From the cell containing the given text, extract its center point as (X, Y) coordinate. 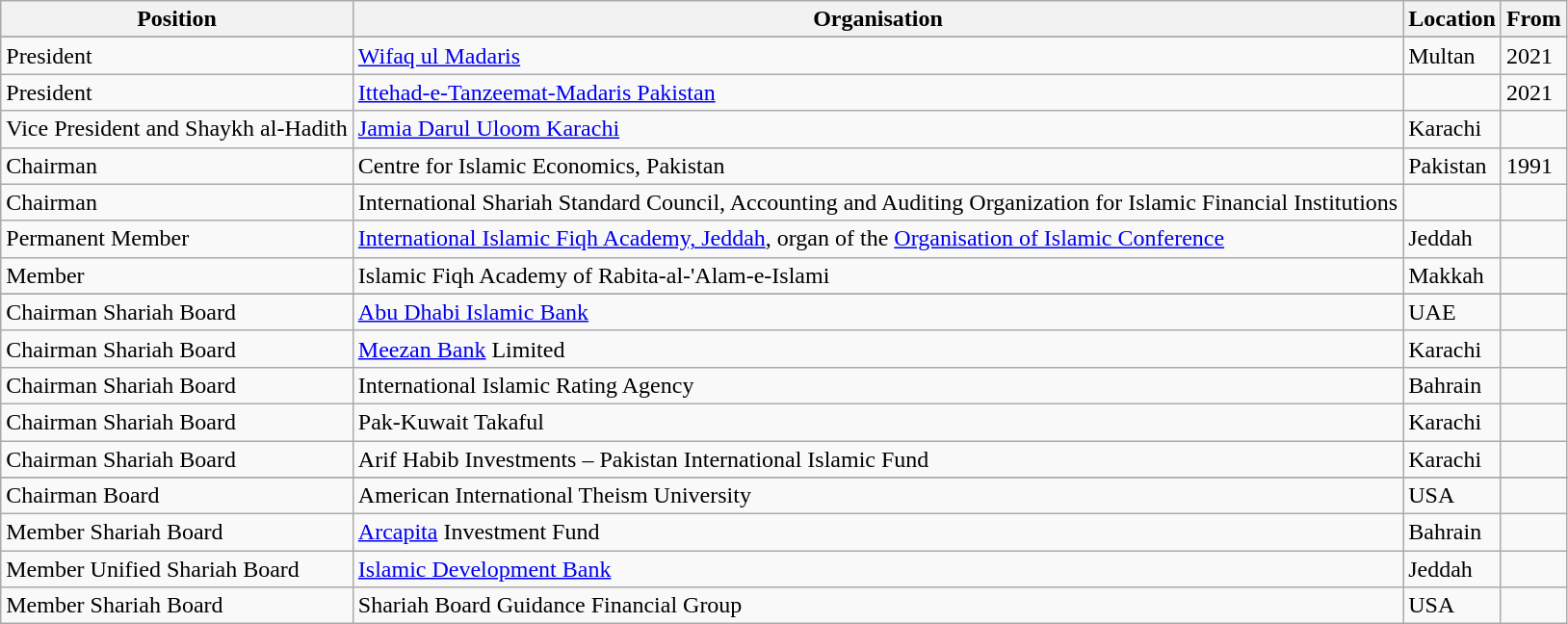
Multan (1452, 56)
International Islamic Rating Agency (877, 385)
From (1533, 19)
International Shariah Standard Council, Accounting and Auditing Organization for Islamic Financial Institutions (877, 202)
Islamic Fiqh Academy of Rabita-al-'Alam-e-Islami (877, 275)
Abu Dhabi Islamic Bank (877, 312)
Location (1452, 19)
Wifaq ul Madaris (877, 56)
Organisation (877, 19)
Vice President and Shaykh al-Hadith (177, 129)
Pak-Kuwait Takaful (877, 422)
American International Theism University (877, 496)
Islamic Development Bank (877, 569)
1991 (1533, 166)
Member Unified Shariah Board (177, 569)
Pakistan (1452, 166)
Arif Habib Investments – Pakistan International Islamic Fund (877, 459)
Makkah (1452, 275)
Arcapita Investment Fund (877, 533)
Position (177, 19)
Permanent Member (177, 239)
Jamia Darul Uloom Karachi (877, 129)
Ittehad-e-Tanzeemat-Madaris Pakistan (877, 92)
UAE (1452, 312)
Member (177, 275)
Shariah Board Guidance Financial Group (877, 606)
Centre for Islamic Economics, Pakistan (877, 166)
International Islamic Fiqh Academy, Jeddah, organ of the Organisation of Islamic Conference (877, 239)
Chairman Board (177, 496)
Meezan Bank Limited (877, 349)
